Find where the given text appears and provide that cell's center as (X, Y) coordinate. 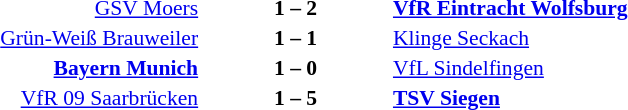
1 – 0 (296, 68)
1 – 1 (296, 38)
